Extract the (X, Y) coordinate from the center of the cell holding the provided text.  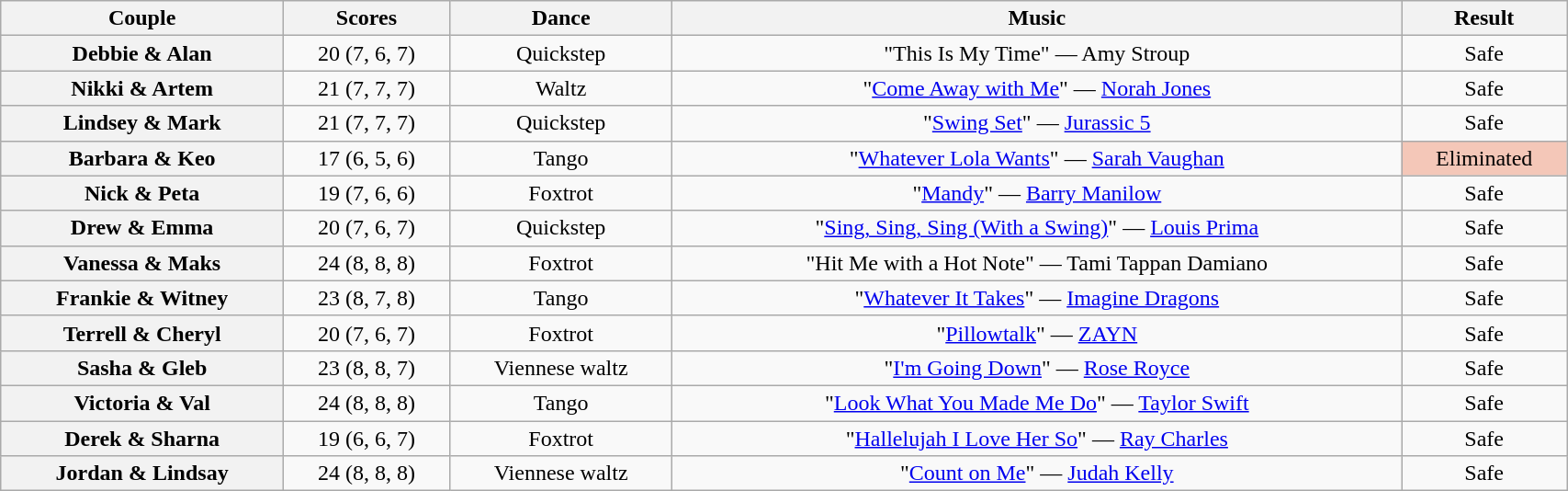
17 (6, 5, 6) (367, 158)
Jordan & Lindsay (142, 474)
"Swing Set" — Jurassic 5 (1037, 123)
Scores (367, 18)
Derek & Sharna (142, 439)
Victoria & Val (142, 403)
23 (8, 7, 8) (367, 298)
Terrell & Cheryl (142, 333)
Nikki & Artem (142, 88)
"Whatever Lola Wants" — Sarah Vaughan (1037, 158)
Couple (142, 18)
Barbara & Keo (142, 158)
"I'm Going Down" — Rose Royce (1037, 368)
Nick & Peta (142, 193)
"This Is My Time" — Amy Stroup (1037, 53)
Eliminated (1484, 158)
"Come Away with Me" — Norah Jones (1037, 88)
Music (1037, 18)
Debbie & Alan (142, 53)
19 (7, 6, 6) (367, 193)
"Count on Me" — Judah Kelly (1037, 474)
Frankie & Witney (142, 298)
"Pillowtalk" — ZAYN (1037, 333)
Sasha & Gleb (142, 368)
Result (1484, 18)
"Hit Me with a Hot Note" — Tami Tappan Damiano (1037, 263)
"Hallelujah I Love Her So" — Ray Charles (1037, 439)
"Whatever It Takes" — Imagine Dragons (1037, 298)
Waltz (560, 88)
Drew & Emma (142, 228)
Lindsey & Mark (142, 123)
Vanessa & Maks (142, 263)
23 (8, 8, 7) (367, 368)
"Mandy" — Barry Manilow (1037, 193)
"Look What You Made Me Do" — Taylor Swift (1037, 403)
19 (6, 6, 7) (367, 439)
"Sing, Sing, Sing (With a Swing)" — Louis Prima (1037, 228)
Dance (560, 18)
